Detect which cell encompasses the target text, then output its (x, y) center coordinate. 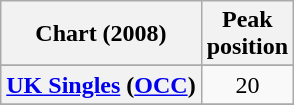
Peakposition (247, 34)
20 (247, 85)
Chart (2008) (101, 34)
UK Singles (OCC) (101, 85)
